Capture the cell that displays the provided text and extract its [X, Y] central coordinate. 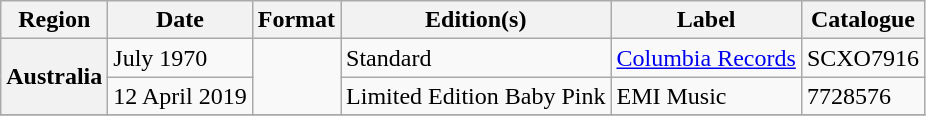
Edition(s) [476, 20]
Label [706, 20]
7728576 [862, 96]
Catalogue [862, 20]
EMI Music [706, 96]
Australia [54, 77]
12 April 2019 [180, 96]
July 1970 [180, 58]
Format [296, 20]
Standard [476, 58]
Date [180, 20]
Columbia Records [706, 58]
SCXO7916 [862, 58]
Region [54, 20]
Limited Edition Baby Pink [476, 96]
